Capture the cell that displays the provided text and extract its [x, y] central coordinate. 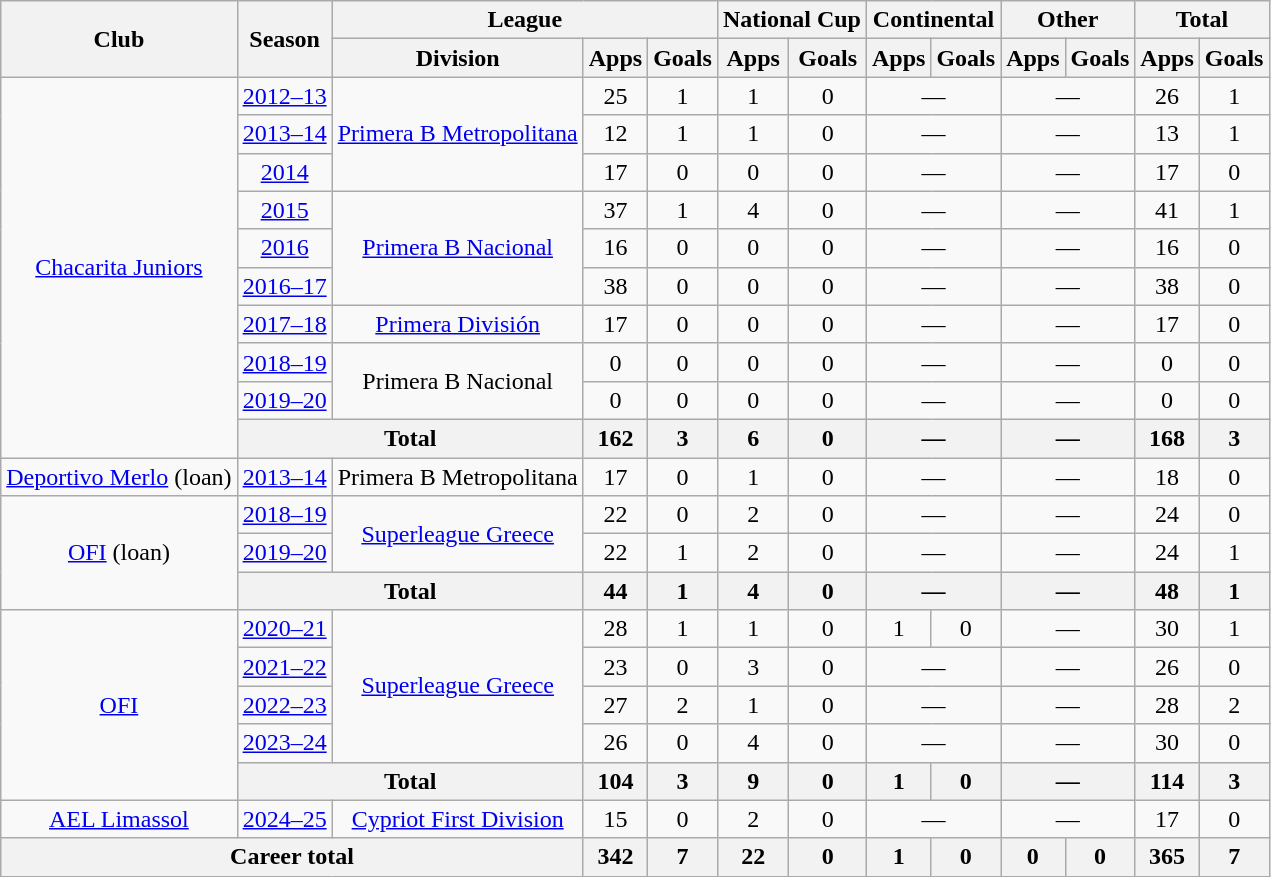
37 [615, 210]
Primera División [458, 324]
2012–13 [284, 96]
Deportivo Merlo (loan) [119, 477]
6 [753, 438]
Other [1068, 20]
2023–24 [284, 743]
Career total [292, 857]
365 [1167, 857]
2024–25 [284, 819]
2014 [284, 172]
2016–17 [284, 286]
12 [615, 134]
13 [1167, 134]
27 [615, 705]
162 [615, 438]
168 [1167, 438]
Continental [933, 20]
Division [458, 58]
National Cup [792, 20]
Club [119, 39]
Season [284, 39]
114 [1167, 781]
2021–22 [284, 667]
342 [615, 857]
9 [753, 781]
18 [1167, 477]
25 [615, 96]
2022–23 [284, 705]
OFI (loan) [119, 553]
2020–21 [284, 629]
Chacarita Juniors [119, 268]
23 [615, 667]
44 [615, 591]
104 [615, 781]
15 [615, 819]
2015 [284, 210]
2016 [284, 248]
48 [1167, 591]
41 [1167, 210]
League [524, 20]
OFI [119, 705]
2017–18 [284, 324]
Cypriot First Division [458, 819]
AEL Limassol [119, 819]
